Find where the given text appears and provide that cell's center as [X, Y] coordinate. 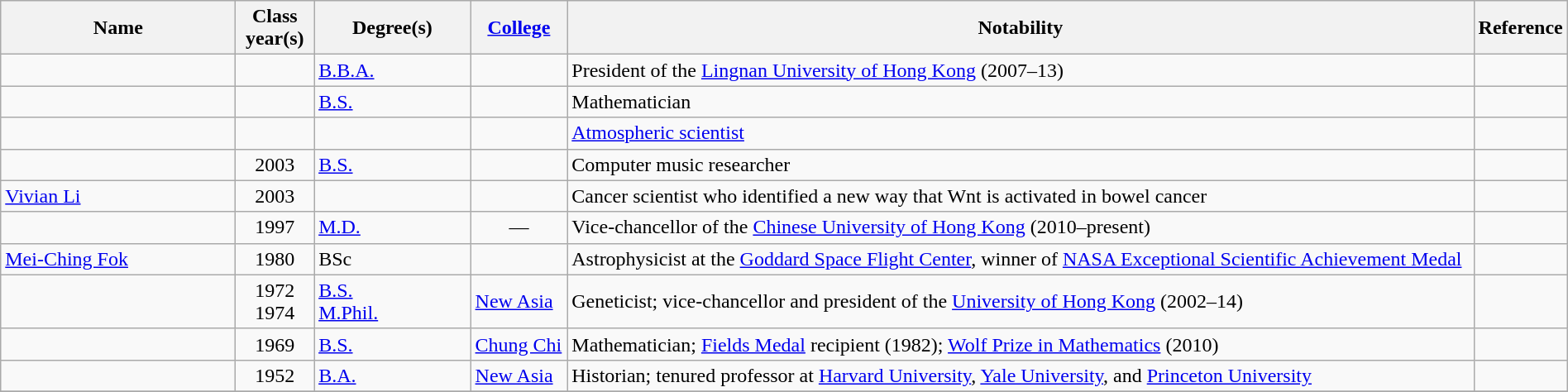
B.B.A. [392, 70]
Chung Chi [519, 344]
Vice-chancellor of the Chinese University of Hong Kong (2010–present) [1021, 227]
Computer music researcher [1021, 165]
Atmospheric scientist [1021, 133]
Notability [1021, 28]
B.A. [392, 375]
Degree(s) [392, 28]
Mathematician; Fields Medal recipient (1982); Wolf Prize in Mathematics (2010) [1021, 344]
Historian; tenured professor at Harvard University, Yale University, and Princeton University [1021, 375]
Mei-Ching Fok [118, 259]
1969 [275, 344]
19721974 [275, 301]
Reference [1520, 28]
B.S.M.Phil. [392, 301]
Mathematician [1021, 102]
Name [118, 28]
M.D. [392, 227]
President of the Lingnan University of Hong Kong (2007–13) [1021, 70]
Astrophysicist at the Goddard Space Flight Center, winner of NASA Exceptional Scientific Achievement Medal [1021, 259]
Cancer scientist who identified a new way that Wnt is activated in bowel cancer [1021, 196]
BSc [392, 259]
1952 [275, 375]
1997 [275, 227]
Vivian Li [118, 196]
1980 [275, 259]
Class year(s) [275, 28]
College [519, 28]
Geneticist; vice-chancellor and president of the University of Hong Kong (2002–14) [1021, 301]
— [519, 227]
